Return [x, y] of the center of cell containing provided text 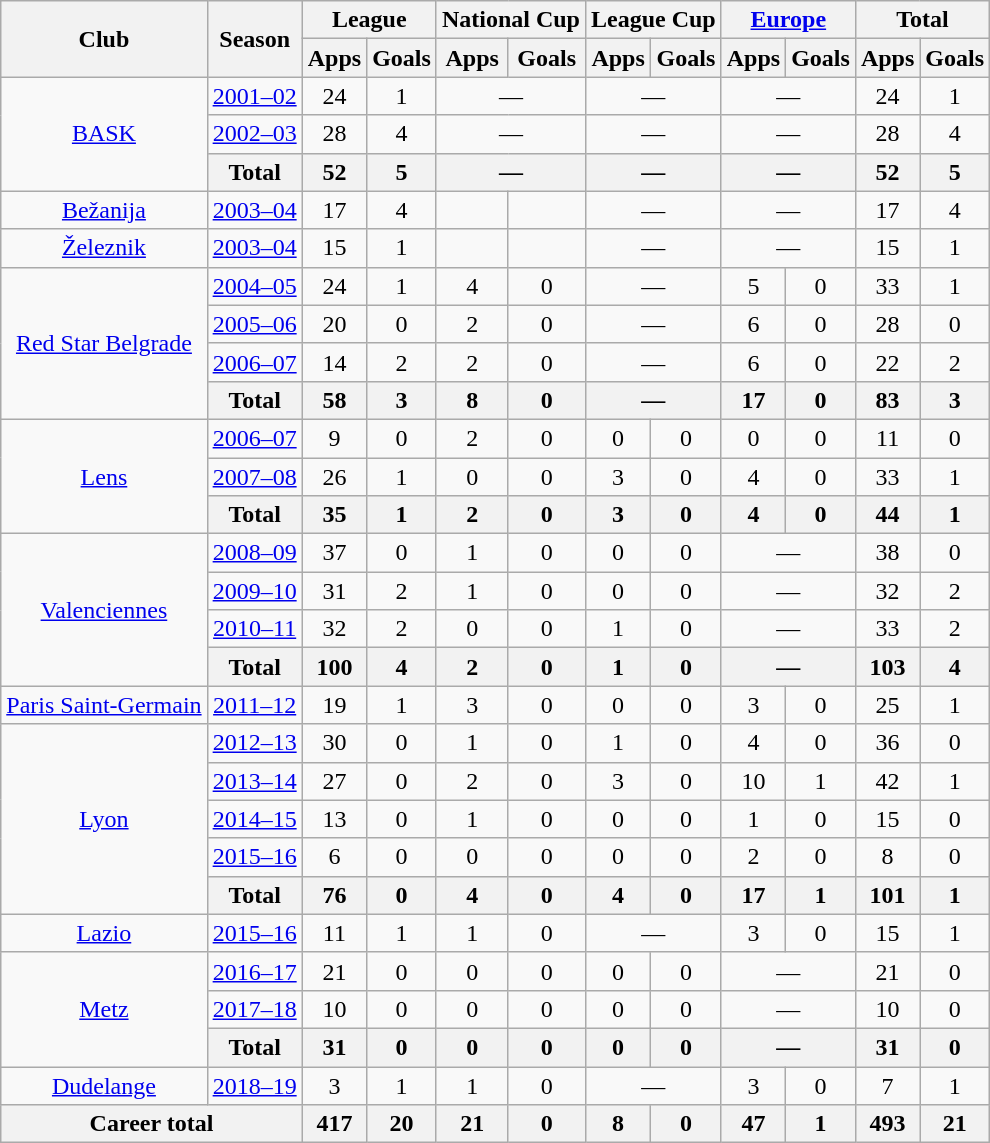
Dudelange [104, 1085]
League [369, 20]
2011–12 [254, 705]
2016–17 [254, 971]
Lyon [104, 819]
2008–09 [254, 553]
Career total [152, 1124]
14 [334, 362]
BASK [104, 134]
Železnik [104, 248]
Lens [104, 476]
2010–11 [254, 629]
36 [887, 743]
2007–08 [254, 477]
2017–18 [254, 1009]
100 [334, 667]
103 [887, 667]
2018–19 [254, 1085]
44 [887, 515]
76 [334, 895]
2002–03 [254, 134]
37 [334, 553]
493 [887, 1124]
2009–10 [254, 591]
19 [334, 705]
25 [887, 705]
13 [334, 819]
Valenciennes [104, 610]
9 [334, 438]
Season [254, 39]
2001–02 [254, 96]
Metz [104, 1009]
Europe [788, 20]
2004–05 [254, 286]
Bežanija [104, 210]
2014–15 [254, 819]
Lazio [104, 933]
National Cup [510, 20]
30 [334, 743]
101 [887, 895]
League Cup [653, 20]
47 [753, 1124]
Club [104, 39]
7 [887, 1085]
38 [887, 553]
2005–06 [254, 324]
Red Star Belgrade [104, 343]
2012–13 [254, 743]
42 [887, 781]
26 [334, 477]
Paris Saint-Germain [104, 705]
83 [887, 400]
27 [334, 781]
22 [887, 362]
35 [334, 515]
2013–14 [254, 781]
58 [334, 400]
417 [334, 1124]
